Determine the [x, y] coordinate at the center of the cell enclosing the given text.  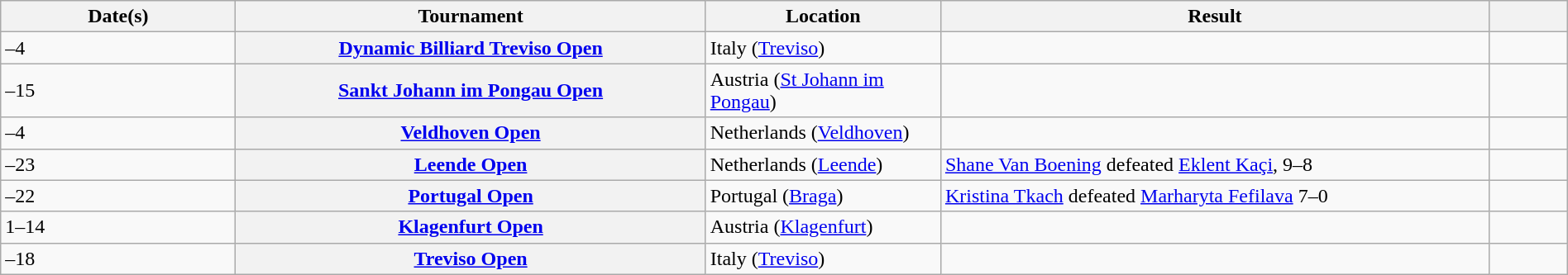
–15 [118, 91]
–18 [118, 258]
Sankt Johann im Pongau Open [471, 91]
Date(s) [118, 17]
Dynamic Billiard Treviso Open [471, 48]
Portugal Open [471, 196]
1–14 [118, 227]
Tournament [471, 17]
Austria (Klagenfurt) [823, 227]
Shane Van Boening defeated Eklent Kaçi, 9–8 [1214, 164]
Klagenfurt Open [471, 227]
Veldhoven Open [471, 133]
Netherlands (Veldhoven) [823, 133]
Portugal (Braga) [823, 196]
Location [823, 17]
Leende Open [471, 164]
–23 [118, 164]
Netherlands (Leende) [823, 164]
–22 [118, 196]
Austria (St Johann im Pongau) [823, 91]
Kristina Tkach defeated Marharyta Fefilava 7–0 [1214, 196]
Treviso Open [471, 258]
Result [1214, 17]
